Return the (x, y) coordinate for the center point of the cell that contains the specified text.  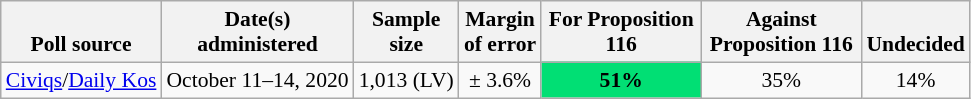
Samplesize (406, 32)
Poll source (82, 32)
Undecided (915, 32)
Date(s)administered (257, 32)
51% (621, 80)
October 11–14, 2020 (257, 80)
Marginof error (500, 32)
1,013 (LV) (406, 80)
Civiqs/Daily Kos (82, 80)
Against Proposition 116 (781, 32)
± 3.6% (500, 80)
14% (915, 80)
For Proposition 116 (621, 32)
35% (781, 80)
